Return the (x, y) coordinate for the center point of the cell that contains the specified text.  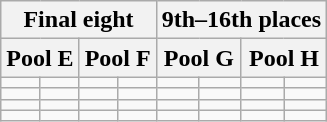
Pool G (198, 58)
9th–16th places (241, 20)
Pool F (118, 58)
Pool E (40, 58)
Final eight (78, 20)
Pool H (284, 58)
